Locate the cell with the specified text and output its (X, Y) center coordinate. 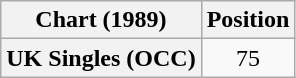
Position (248, 20)
UK Singles (OCC) (101, 58)
75 (248, 58)
Chart (1989) (101, 20)
